Detect which cell encompasses the target text, then output its [X, Y] center coordinate. 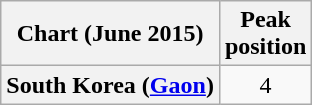
Peakposition [265, 34]
4 [265, 85]
Chart (June 2015) [110, 34]
South Korea (Gaon) [110, 85]
